Detect which cell encompasses the target text, then output its (X, Y) center coordinate. 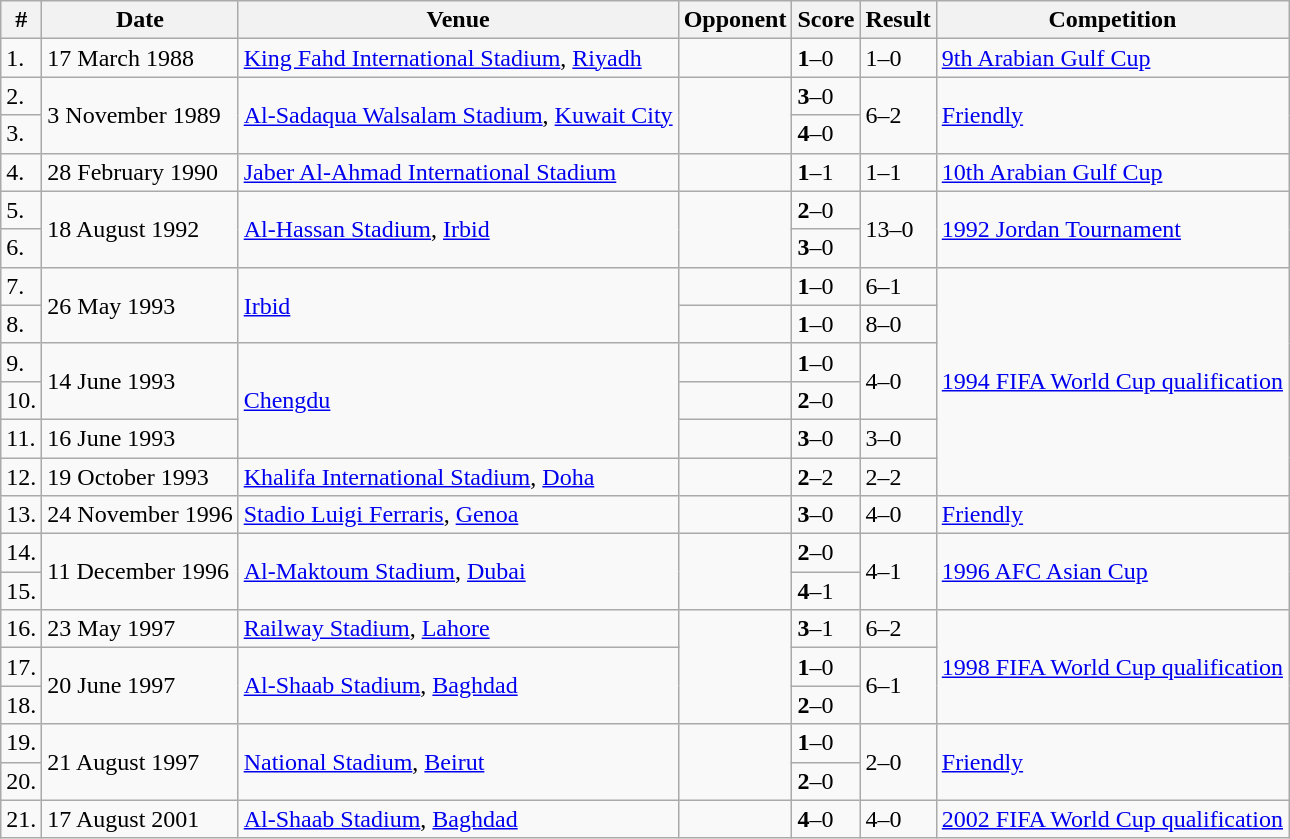
Railway Stadium, Lahore (458, 629)
16. (22, 629)
21 August 1997 (140, 762)
17 March 1988 (140, 58)
20. (22, 781)
1996 AFC Asian Cup (1112, 572)
11. (22, 438)
Competition (1112, 20)
Al-Maktoum Stadium, Dubai (458, 572)
Stadio Luigi Ferraris, Genoa (458, 515)
11 December 1996 (140, 572)
King Fahd International Stadium, Riyadh (458, 58)
5. (22, 210)
8–0 (898, 324)
12. (22, 477)
Result (898, 20)
1. (22, 58)
21. (22, 819)
26 May 1993 (140, 305)
23 May 1997 (140, 629)
Chengdu (458, 400)
9th Arabian Gulf Cup (1112, 58)
15. (22, 591)
14. (22, 553)
17 August 2001 (140, 819)
Al-Hassan Stadium, Irbid (458, 229)
# (22, 20)
28 February 1990 (140, 172)
16 June 1993 (140, 438)
20 June 1997 (140, 686)
18. (22, 705)
19. (22, 743)
2. (22, 96)
10th Arabian Gulf Cup (1112, 172)
National Stadium, Beirut (458, 762)
Date (140, 20)
6. (22, 248)
Khalifa International Stadium, Doha (458, 477)
14 June 1993 (140, 381)
Jaber Al-Ahmad International Stadium (458, 172)
7. (22, 286)
3–1 (826, 629)
2002 FIFA World Cup qualification (1112, 819)
Opponent (735, 20)
9. (22, 362)
Venue (458, 20)
3. (22, 134)
19 October 1993 (140, 477)
4. (22, 172)
1992 Jordan Tournament (1112, 229)
13. (22, 515)
3 November 1989 (140, 115)
1994 FIFA World Cup qualification (1112, 381)
1998 FIFA World Cup qualification (1112, 667)
Al-Sadaqua Walsalam Stadium, Kuwait City (458, 115)
Irbid (458, 305)
10. (22, 400)
8. (22, 324)
Score (826, 20)
13–0 (898, 229)
18 August 1992 (140, 229)
24 November 1996 (140, 515)
17. (22, 667)
